Identify which cell holds the provided text, then report its (x, y) central coordinate. 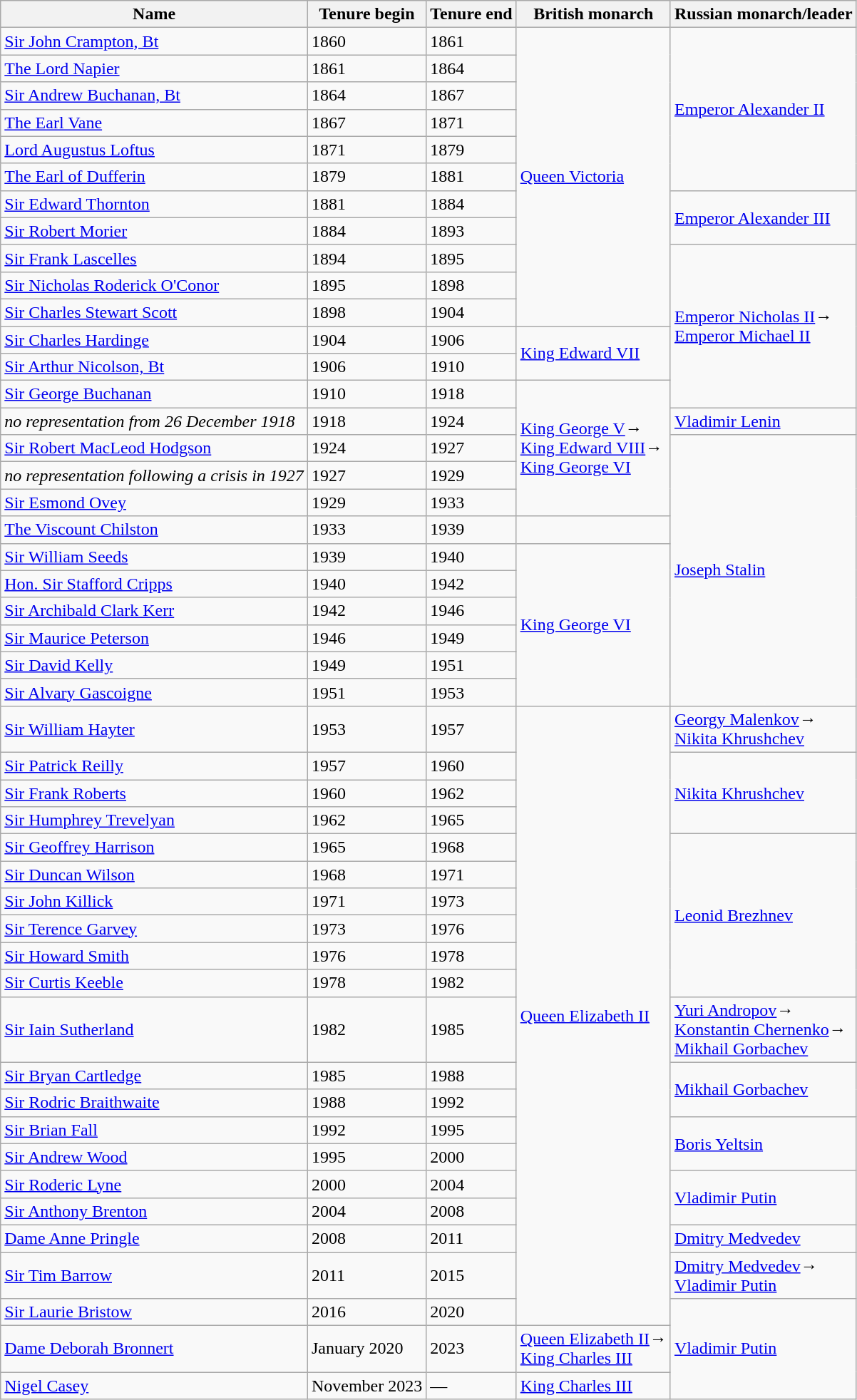
The Lord Napier (154, 68)
Sir Howard Smith (154, 956)
Tenure begin (366, 14)
Sir Edward Thornton (154, 204)
Sir Humphrey Trevelyan (154, 820)
Sir Robert Morier (154, 231)
Hon. Sir Stafford Cripps (154, 584)
Emperor Nicholas II→Emperor Michael II (763, 326)
Sir Tim Barrow (154, 1275)
1894 (366, 258)
The Earl of Dufferin (154, 177)
Joseph Stalin (763, 570)
Queen Victoria (593, 177)
Sir Geoffrey Harrison (154, 848)
Sir Andrew Buchanan, Bt (154, 96)
Sir Maurice Peterson (154, 638)
Dmitry Medvedev (763, 1238)
Sir Nicholas Roderick O'Conor (154, 285)
Tenure end (471, 14)
Boris Yeltsin (763, 1143)
Dmitry Medvedev→Vladimir Putin (763, 1275)
Sir Terence Garvey (154, 929)
Sir William Seeds (154, 557)
Sir Charles Hardinge (154, 340)
The Viscount Chilston (154, 530)
January 2020 (366, 1349)
Sir Frank Lascelles (154, 258)
no representation following a crisis in 1927 (154, 475)
Sir Frank Roberts (154, 793)
Queen Elizabeth II→King Charles III (593, 1349)
Nikita Khrushchev (763, 793)
Queen Elizabeth II (593, 1015)
Sir Roderic Lyne (154, 1184)
1860 (366, 41)
Sir Curtis Keeble (154, 983)
Russian monarch/leader (763, 14)
Mikhail Gorbachev (763, 1089)
Sir Duncan Wilson (154, 875)
Sir Brian Fall (154, 1130)
Dame Anne Pringle (154, 1238)
The Earl Vane (154, 123)
2015 (471, 1275)
Sir Bryan Cartledge (154, 1076)
Georgy Malenkov→Nikita Khrushchev (763, 729)
Sir Esmond Ovey (154, 503)
Sir David Kelly (154, 665)
Sir Anthony Brenton (154, 1211)
November 2023 (366, 1386)
Sir Arthur Nicolson, Bt (154, 367)
Dame Deborah Bronnert (154, 1349)
Sir Robert MacLeod Hodgson (154, 448)
King George V→King Edward VIII→King George VI (593, 448)
Sir Charles Stewart Scott (154, 312)
Sir Rodric Braithwaite (154, 1103)
2020 (471, 1312)
— (471, 1386)
Sir William Hayter (154, 729)
Emperor Alexander III (763, 217)
2023 (471, 1349)
Sir Archibald Clark Kerr (154, 611)
Sir Iain Sutherland (154, 1029)
Name (154, 14)
1893 (471, 231)
Emperor Alexander II (763, 109)
King George VI (593, 624)
Sir Patrick Reilly (154, 766)
British monarch (593, 14)
no representation from 26 December 1918 (154, 421)
2016 (366, 1312)
King Charles III (593, 1386)
Nigel Casey (154, 1386)
Sir John Killick (154, 902)
Leonid Brezhnev (763, 915)
Vladimir Lenin (763, 421)
King Edward VII (593, 354)
Lord Augustus Loftus (154, 150)
Yuri Andropov→Konstantin Chernenko→Mikhail Gorbachev (763, 1029)
Sir John Crampton, Bt (154, 41)
Sir Andrew Wood (154, 1157)
Sir Alvary Gascoigne (154, 692)
Sir George Buchanan (154, 394)
Sir Laurie Bristow (154, 1312)
